Detect which cell encompasses the target text, then output its (X, Y) center coordinate. 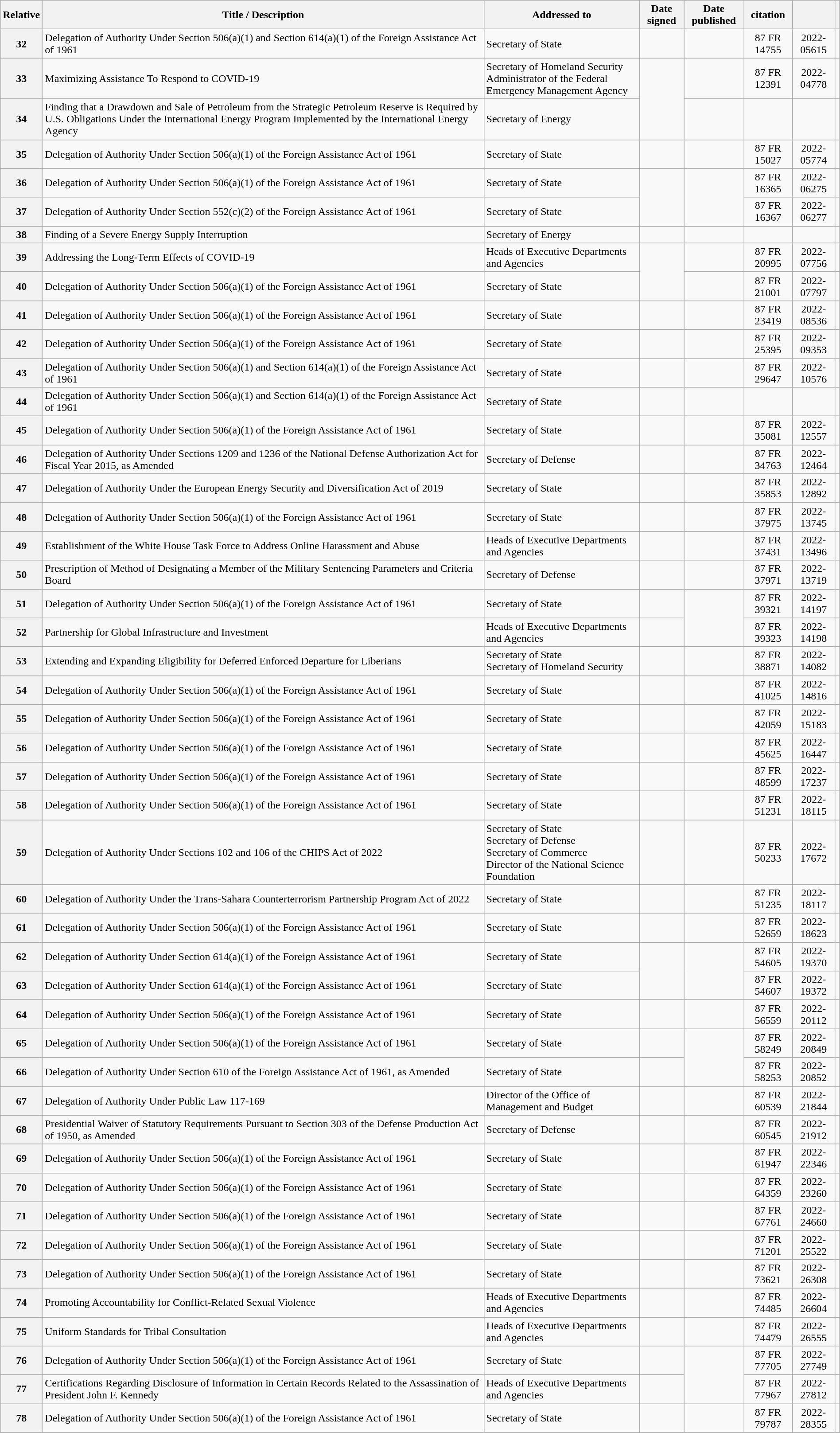
Secretary of Homeland SecurityAdministrator of the Federal Emergency Management Agency (562, 78)
65 (21, 1043)
Delegation of Authority Under Sections 1209 and 1236 of the National Defense Authorization Act for Fiscal Year 2015, as Amended (263, 459)
62 (21, 957)
2022-14816 (813, 690)
2022-20112 (813, 1014)
2022-04778 (813, 78)
Secretary of StateSecretary of Homeland Security (562, 661)
87 FR 60545 (768, 1129)
67 (21, 1101)
87 FR 54605 (768, 957)
75 (21, 1331)
87 FR 51235 (768, 899)
87 FR 52659 (768, 928)
2022-09353 (813, 344)
Maximizing Assistance To Respond to COVID-19 (263, 78)
Delegation of Authority Under Sections 102 and 106 of the CHIPS Act of 2022 (263, 852)
87 FR 56559 (768, 1014)
38 (21, 234)
87 FR 35853 (768, 488)
52 (21, 632)
2022-15183 (813, 719)
73 (21, 1274)
2022-10576 (813, 372)
41 (21, 315)
61 (21, 928)
87 FR 37975 (768, 517)
Delegation of Authority Under the Trans-Sahara Counterterrorism Partnership Program Act of 2022 (263, 899)
Uniform Standards for Tribal Consultation (263, 1331)
47 (21, 488)
87 FR 41025 (768, 690)
87 FR 54607 (768, 986)
87 FR 50233 (768, 852)
2022-05615 (813, 43)
69 (21, 1159)
87 FR 23419 (768, 315)
2022-26604 (813, 1302)
87 FR 15027 (768, 154)
Delegation of Authority Under the European Energy Security and Diversification Act of 2019 (263, 488)
2022-21912 (813, 1129)
2022-13719 (813, 574)
87 FR 42059 (768, 719)
Date signed (661, 15)
87 FR 25395 (768, 344)
35 (21, 154)
2022-07797 (813, 286)
2022-25522 (813, 1245)
2022-14198 (813, 632)
44 (21, 402)
2022-06277 (813, 212)
87 FR 14755 (768, 43)
34 (21, 119)
2022-27812 (813, 1389)
46 (21, 459)
32 (21, 43)
2022-26555 (813, 1331)
Secretary of StateSecretary of DefenseSecretary of CommerceDirector of the National Science Foundation (562, 852)
71 (21, 1216)
54 (21, 690)
2022-23260 (813, 1187)
2022-12464 (813, 459)
Certifications Regarding Disclosure of Information in Certain Records Related to the Assassination of President John F. Kennedy (263, 1389)
59 (21, 852)
Partnership for Global Infrastructure and Investment (263, 632)
87 FR 79787 (768, 1418)
60 (21, 899)
2022-18115 (813, 805)
Relative (21, 15)
76 (21, 1361)
87 FR 51231 (768, 805)
Establishment of the White House Task Force to Address Online Harassment and Abuse (263, 546)
74 (21, 1302)
Extending and Expanding Eligibility for Deferred Enforced Departure for Liberians (263, 661)
87 FR 39323 (768, 632)
2022-18623 (813, 928)
2022-07756 (813, 257)
42 (21, 344)
87 FR 48599 (768, 777)
45 (21, 431)
2022-26308 (813, 1274)
53 (21, 661)
68 (21, 1129)
2022-20852 (813, 1072)
87 FR 16365 (768, 183)
2022-06275 (813, 183)
87 FR 58253 (768, 1072)
56 (21, 747)
87 FR 29647 (768, 372)
Delegation of Authority Under Section 552(c)(2) of the Foreign Assistance Act of 1961 (263, 212)
40 (21, 286)
2022-05774 (813, 154)
87 FR 58249 (768, 1043)
2022-14082 (813, 661)
51 (21, 604)
2022-21844 (813, 1101)
Finding of a Severe Energy Supply Interruption (263, 234)
87 FR 20995 (768, 257)
70 (21, 1187)
55 (21, 719)
2022-13745 (813, 517)
87 FR 37431 (768, 546)
33 (21, 78)
2022-13496 (813, 546)
87 FR 71201 (768, 1245)
77 (21, 1389)
50 (21, 574)
2022-24660 (813, 1216)
87 FR 64359 (768, 1187)
49 (21, 546)
2022-14197 (813, 604)
2022-22346 (813, 1159)
37 (21, 212)
Presidential Waiver of Statutory Requirements Pursuant to Section 303 of the Defense Production Act of 1950, as Amended (263, 1129)
2022-28355 (813, 1418)
87 FR 77705 (768, 1361)
87 FR 34763 (768, 459)
Director of the Office of Management and Budget (562, 1101)
66 (21, 1072)
87 FR 16367 (768, 212)
Delegation of Authority Under Section 610 of the Foreign Assistance Act of 1961, as Amended (263, 1072)
Prescription of Method of Designating a Member of the Military Sentencing Parameters and Criteria Board (263, 574)
87 FR 60539 (768, 1101)
87 FR 21001 (768, 286)
2022-19370 (813, 957)
87 FR 73621 (768, 1274)
39 (21, 257)
72 (21, 1245)
63 (21, 986)
Addressing the Long-Term Effects of COVID-19 (263, 257)
2022-12557 (813, 431)
64 (21, 1014)
2022-18117 (813, 899)
2022-19372 (813, 986)
citation (768, 15)
87 FR 61947 (768, 1159)
87 FR 67761 (768, 1216)
2022-12892 (813, 488)
57 (21, 777)
87 FR 74485 (768, 1302)
Title / Description (263, 15)
2022-27749 (813, 1361)
43 (21, 372)
87 FR 77967 (768, 1389)
Promoting Accountability for Conflict-Related Sexual Violence (263, 1302)
58 (21, 805)
2022-08536 (813, 315)
48 (21, 517)
2022-17237 (813, 777)
36 (21, 183)
Date published (714, 15)
87 FR 45625 (768, 747)
87 FR 39321 (768, 604)
87 FR 12391 (768, 78)
2022-20849 (813, 1043)
Delegation of Authority Under Public Law 117-169 (263, 1101)
Addressed to (562, 15)
2022-17672 (813, 852)
78 (21, 1418)
87 FR 37971 (768, 574)
2022-16447 (813, 747)
87 FR 38871 (768, 661)
87 FR 74479 (768, 1331)
87 FR 35081 (768, 431)
